For the text-containing cell, return its midpoint in [X, Y] coordinate format. 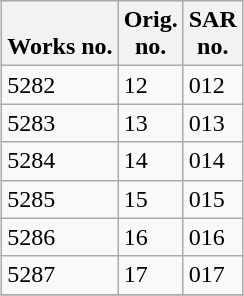
012 [212, 85]
Works no. [60, 34]
013 [212, 123]
015 [212, 199]
5282 [60, 85]
14 [150, 161]
5285 [60, 199]
16 [150, 237]
5284 [60, 161]
15 [150, 199]
Orig.no. [150, 34]
5287 [60, 275]
5283 [60, 123]
5286 [60, 237]
014 [212, 161]
016 [212, 237]
17 [150, 275]
SARno. [212, 34]
12 [150, 85]
017 [212, 275]
13 [150, 123]
